Capture the cell that displays the provided text and extract its (x, y) central coordinate. 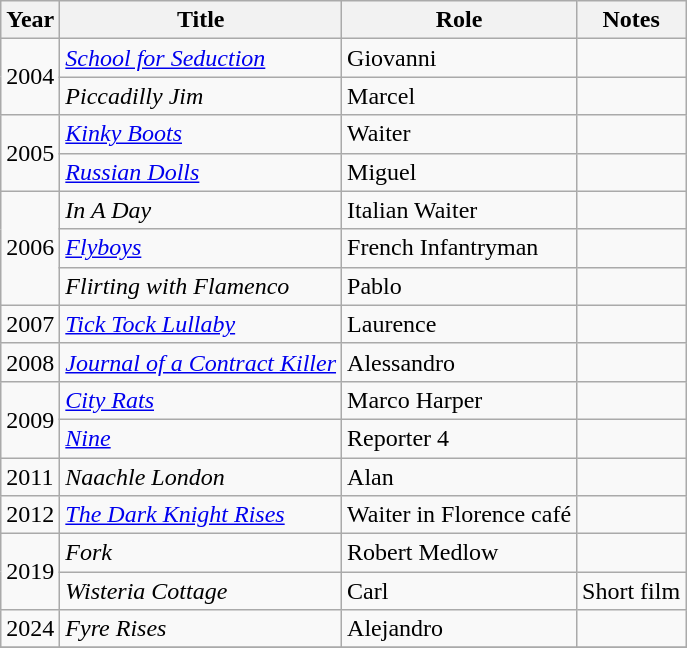
Giovanni (460, 58)
Pablo (460, 286)
Marcel (460, 96)
Robert Medlow (460, 553)
Tick Tock Lullaby (201, 324)
Reporter 4 (460, 438)
2024 (30, 629)
The Dark Knight Rises (201, 515)
Journal of a Contract Killer (201, 362)
2007 (30, 324)
Waiter (460, 134)
Notes (632, 20)
2012 (30, 515)
Carl (460, 591)
Laurence (460, 324)
2004 (30, 77)
Title (201, 20)
Russian Dolls (201, 172)
City Rats (201, 400)
Naachle London (201, 477)
Kinky Boots (201, 134)
In A Day (201, 210)
2011 (30, 477)
2019 (30, 572)
Short film (632, 591)
Marco Harper (460, 400)
Nine (201, 438)
Year (30, 20)
Alan (460, 477)
School for Seduction (201, 58)
Fork (201, 553)
Miguel (460, 172)
Wisteria Cottage (201, 591)
Waiter in Florence café (460, 515)
2006 (30, 248)
Alejandro (460, 629)
2008 (30, 362)
Italian Waiter (460, 210)
Fyre Rises (201, 629)
Role (460, 20)
2005 (30, 153)
Alessandro (460, 362)
2009 (30, 419)
Flirting with Flamenco (201, 286)
Flyboys (201, 248)
Piccadilly Jim (201, 96)
French Infantryman (460, 248)
